Identify which cell holds the provided text, then report its [X, Y] central coordinate. 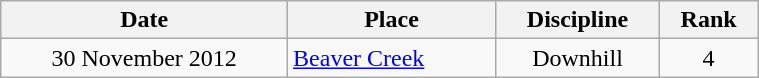
30 November 2012 [144, 58]
4 [709, 58]
Place [392, 20]
Beaver Creek [392, 58]
Rank [709, 20]
Downhill [577, 58]
Discipline [577, 20]
Date [144, 20]
